Determine the [X, Y] coordinate at the center of the cell enclosing the given text.  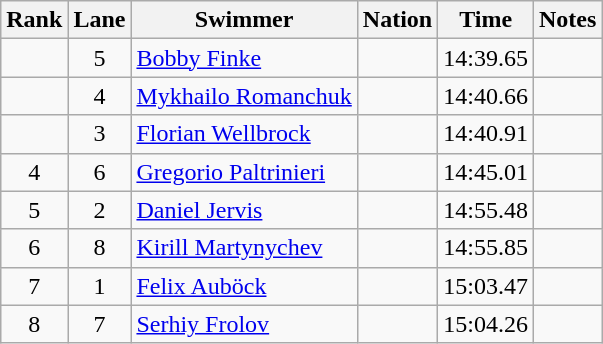
Time [486, 20]
Gregorio Paltrinieri [244, 172]
Felix Auböck [244, 286]
14:55.85 [486, 248]
3 [100, 134]
Swimmer [244, 20]
14:40.91 [486, 134]
Daniel Jervis [244, 210]
Mykhailo Romanchuk [244, 96]
15:03.47 [486, 286]
14:55.48 [486, 210]
Lane [100, 20]
Bobby Finke [244, 58]
14:39.65 [486, 58]
Notes [567, 20]
Nation [397, 20]
14:45.01 [486, 172]
14:40.66 [486, 96]
2 [100, 210]
Rank [34, 20]
1 [100, 286]
Kirill Martynychev [244, 248]
Florian Wellbrock [244, 134]
15:04.26 [486, 324]
Serhiy Frolov [244, 324]
